Scan for the cell matching the given text and deliver its [x, y] coordinate at center. 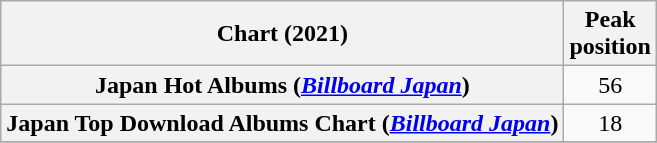
Peakposition [610, 34]
56 [610, 85]
Chart (2021) [282, 34]
18 [610, 123]
Japan Hot Albums (Billboard Japan) [282, 85]
Japan Top Download Albums Chart (Billboard Japan) [282, 123]
